Search for the cell housing the specified text and yield its [x, y] center coordinate. 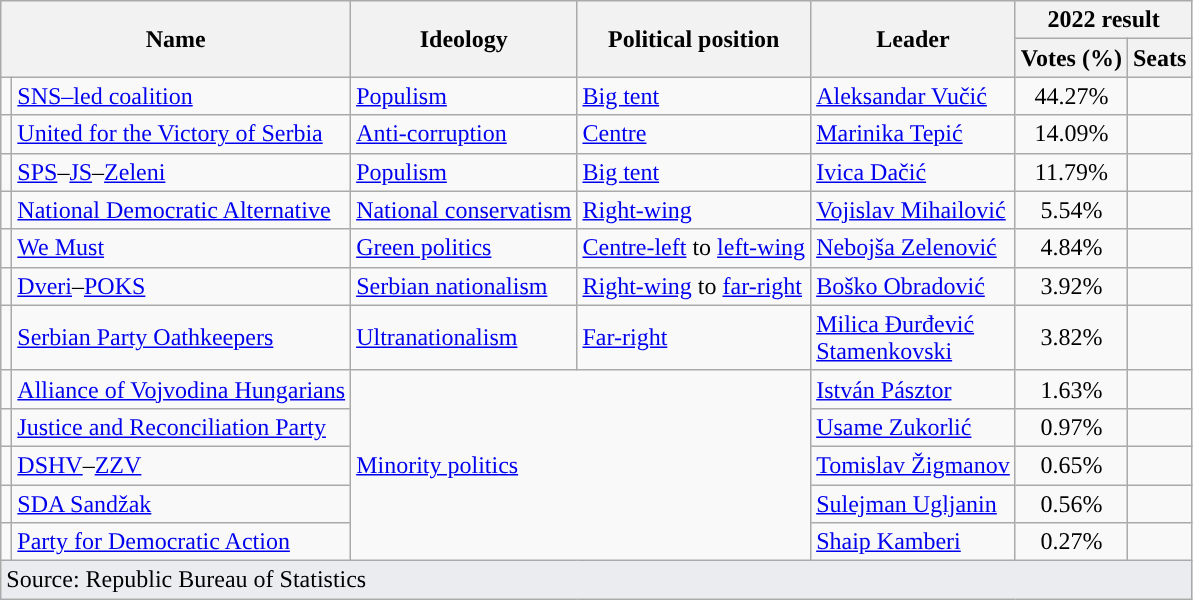
0.97% [1071, 427]
Serbian Party Oathkeepers [182, 338]
5.54% [1071, 210]
Right-wing [694, 210]
11.79% [1071, 172]
Tomislav Žigmanov [914, 465]
National conservatism [464, 210]
Green politics [464, 248]
0.65% [1071, 465]
14.09% [1071, 134]
Ultranationalism [464, 338]
44.27% [1071, 96]
Name [176, 39]
3.92% [1071, 286]
Aleksandar Vučić [914, 96]
Milica ĐurđevićStamenkovski [914, 338]
3.82% [1071, 338]
Votes (%) [1071, 58]
Marinika Tepić [914, 134]
DSHV–ZZV [182, 465]
1.63% [1071, 389]
We Must [182, 248]
Alliance of Vojvodina Hungarians [182, 389]
Right-wing to far-right [694, 286]
SDA Sandžak [182, 503]
United for the Victory of Serbia [182, 134]
Ivica Dačić [914, 172]
István Pásztor [914, 389]
SNS–led coalition [182, 96]
Leader [914, 39]
Anti-corruption [464, 134]
SPS–JS–Zeleni [182, 172]
2022 result [1104, 20]
Ideology [464, 39]
Serbian nationalism [464, 286]
National Democratic Alternative [182, 210]
Far-right [694, 338]
Dveri–POKS [182, 286]
Vojislav Mihailović [914, 210]
Usame Zukorlić [914, 427]
Centre-left to left-wing [694, 248]
Shaip Kamberi [914, 542]
Boško Obradović [914, 286]
4.84% [1071, 248]
Party for Democratic Action [182, 542]
0.56% [1071, 503]
0.27% [1071, 542]
Sulejman Ugljanin [914, 503]
Minority politics [581, 465]
Political position [694, 39]
Seats [1159, 58]
Source: Republic Bureau of Statistics [596, 580]
Nebojša Zelenović [914, 248]
Centre [694, 134]
Justice and Reconciliation Party [182, 427]
